Detect which cell encompasses the target text, then output its [X, Y] center coordinate. 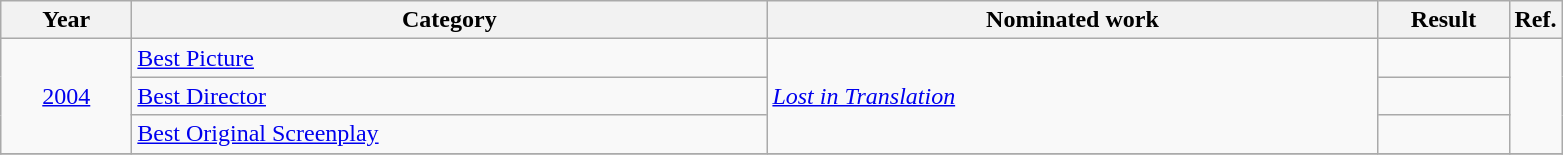
Category [450, 20]
Nominated work [1072, 20]
Best Original Screenplay [450, 134]
Year [66, 20]
2004 [66, 96]
Result [1444, 20]
Ref. [1536, 20]
Best Picture [450, 58]
Best Director [450, 96]
Lost in Translation [1072, 96]
